Detect which cell encompasses the target text, then output its [X, Y] center coordinate. 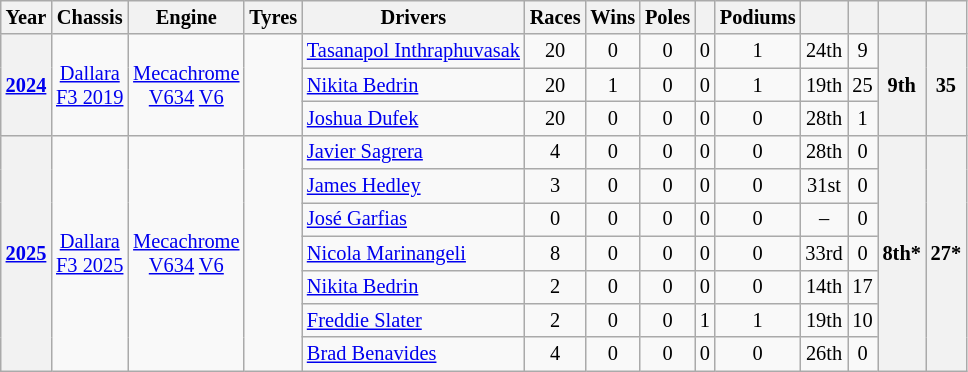
3 [556, 186]
17 [863, 287]
2025 [26, 253]
Wins [612, 17]
25 [863, 85]
Tasanapol Inthraphuvasak [414, 51]
José Garfias [414, 219]
DallaraF3 2019 [90, 84]
8 [556, 253]
Nicola Marinangeli [414, 253]
DallaraF3 2025 [90, 253]
Drivers [414, 17]
Poles [668, 17]
Joshua Dufek [414, 118]
Chassis [90, 17]
Javier Sagrera [414, 152]
Engine [186, 17]
Races [556, 17]
8th* [902, 253]
24th [824, 51]
26th [824, 354]
Year [26, 17]
James Hedley [414, 186]
– [824, 219]
Freddie Slater [414, 320]
9th [902, 84]
14th [824, 287]
Podiums [758, 17]
9 [863, 51]
31st [824, 186]
27* [946, 253]
2024 [26, 84]
Tyres [273, 17]
33rd [824, 253]
35 [946, 84]
Brad Benavides [414, 354]
10 [863, 320]
